Extract the (X, Y) coordinate from the center of the cell holding the provided text.  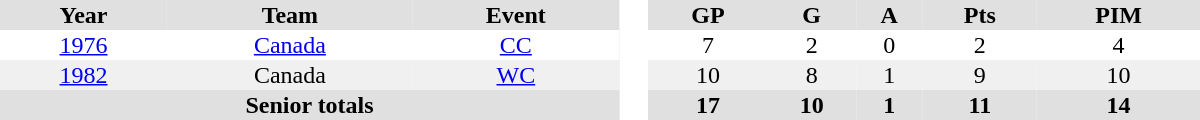
17 (708, 105)
PIM (1118, 15)
9 (980, 75)
GP (708, 15)
7 (708, 45)
1982 (84, 75)
G (811, 15)
WC (516, 75)
14 (1118, 105)
1976 (84, 45)
CC (516, 45)
8 (811, 75)
11 (980, 105)
Event (516, 15)
0 (890, 45)
4 (1118, 45)
Team (290, 15)
Pts (980, 15)
A (890, 15)
Senior totals (310, 105)
Year (84, 15)
